Provide the [x, y] coordinate of the cell's center where the given text is located.  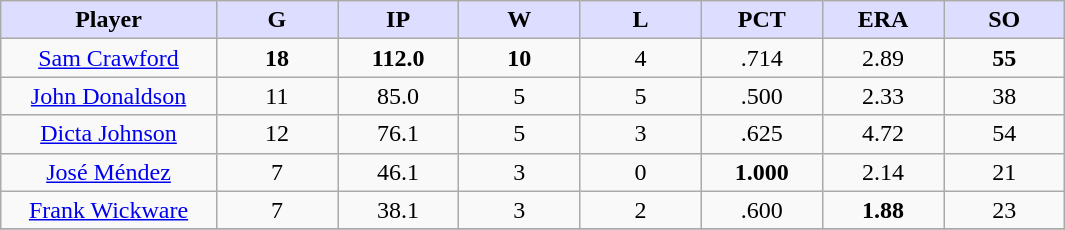
.500 [762, 96]
L [640, 20]
55 [1004, 58]
John Donaldson [109, 96]
2.89 [882, 58]
Dicta Johnson [109, 134]
Sam Crawford [109, 58]
4 [640, 58]
2.33 [882, 96]
.625 [762, 134]
10 [520, 58]
0 [640, 172]
12 [276, 134]
G [276, 20]
SO [1004, 20]
Player [109, 20]
11 [276, 96]
2.14 [882, 172]
W [520, 20]
1.88 [882, 210]
54 [1004, 134]
PCT [762, 20]
2 [640, 210]
18 [276, 58]
21 [1004, 172]
.600 [762, 210]
46.1 [398, 172]
76.1 [398, 134]
ERA [882, 20]
Frank Wickware [109, 210]
IP [398, 20]
38.1 [398, 210]
112.0 [398, 58]
José Méndez [109, 172]
38 [1004, 96]
1.000 [762, 172]
4.72 [882, 134]
85.0 [398, 96]
.714 [762, 58]
23 [1004, 210]
